Capture the cell that displays the provided text and extract its (X, Y) central coordinate. 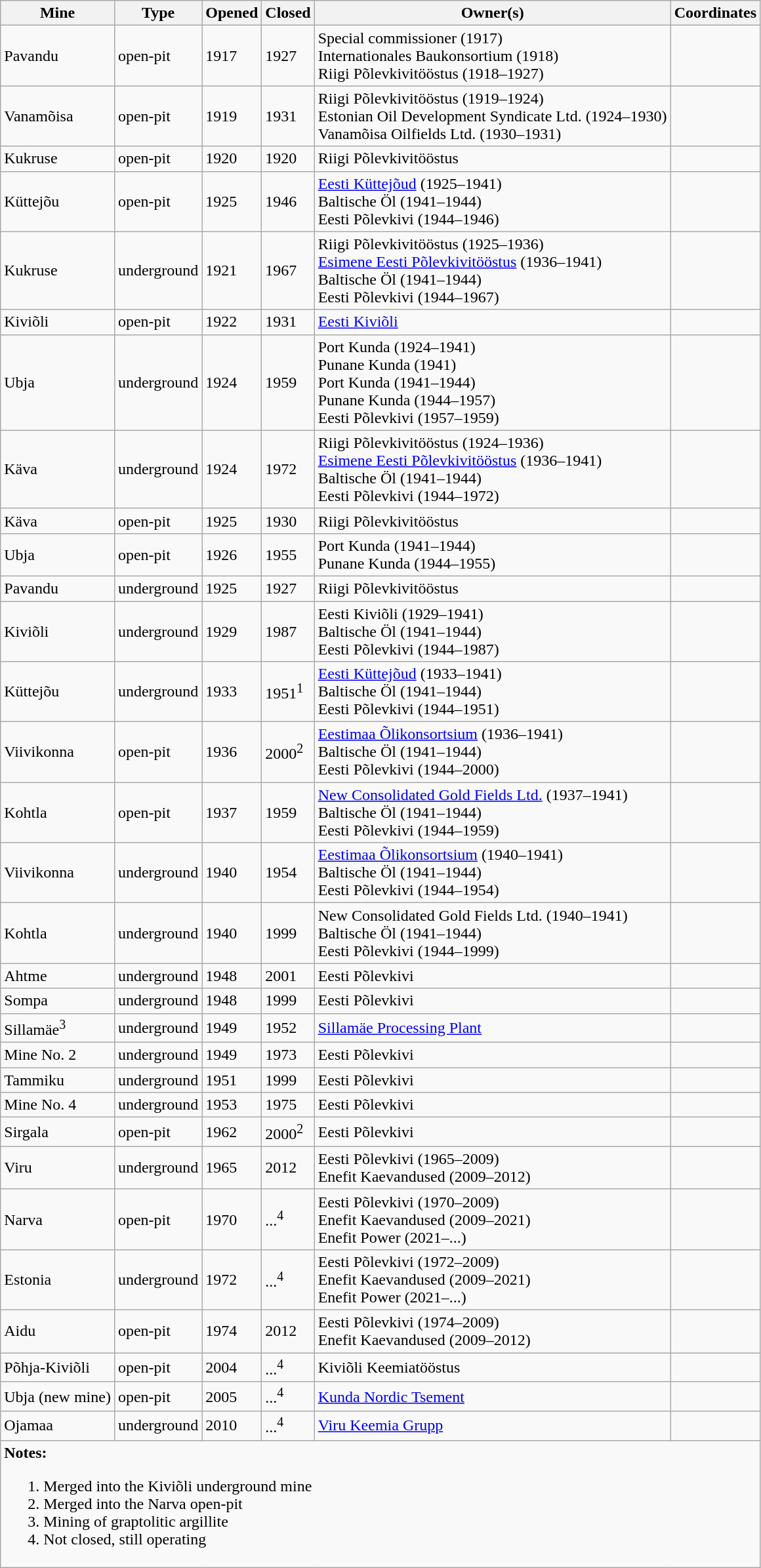
Eestimaa Õlikonsortsium (1940–1941)Baltische Öl (1941–1944)Eesti Põlevkivi (1944–1954) (492, 873)
Vanamõisa (58, 116)
Sirgala (58, 1132)
Coordinates (715, 13)
1973 (288, 1055)
2010 (232, 1426)
1936 (232, 752)
1922 (232, 322)
Ubja (new mine) (58, 1397)
Eesti Põlevkivi (1965–2009)Enefit Kaevandused (2009–2012) (492, 1167)
Riigi Põlevkivitööstus (1924–1936)Esimene Eesti Põlevkivitööstus (1936–1941)Baltische Öl (1941–1944)Eesti Põlevkivi (1944–1972) (492, 470)
1970 (232, 1219)
Narva (58, 1219)
1954 (288, 873)
Mine (58, 13)
2004 (232, 1368)
Mine No. 4 (58, 1105)
Eesti Põlevkivi (1974–2009)Enefit Kaevandused (2009–2012) (492, 1331)
Viru Keemia Grupp (492, 1426)
19511 (288, 692)
1953 (232, 1105)
Mine No. 2 (58, 1055)
Riigi Põlevkivitööstus (1925–1936)Esimene Eesti Põlevkivitööstus (1936–1941)Baltische Öl (1941–1944)Eesti Põlevkivi (1944–1967) (492, 270)
Riigi Põlevkivitööstus (1919–1924)Estonian Oil Development Syndicate Ltd. (1924–1930)Vanamõisa Oilfields Ltd. (1930–1931) (492, 116)
Special commissioner (1917)Internationales Baukonsortium (1918)Riigi Põlevkivitööstus (1918–1927) (492, 56)
1962 (232, 1132)
1917 (232, 56)
1919 (232, 116)
Eesti Küttejõud (1925–1941)Baltische Öl (1941–1944)Eesti Põlevkivi (1944–1946) (492, 201)
New Consolidated Gold Fields Ltd. (1940–1941)Baltische Öl (1941–1944)Eesti Põlevkivi (1944–1999) (492, 933)
Eesti Küttejõud (1933–1941)Baltische Öl (1941–1944)Eesti Põlevkivi (1944–1951) (492, 692)
Eesti Kiviõli (492, 322)
Eesti Põlevkivi (1970–2009)Enefit Kaevandused (2009–2021)Enefit Power (2021–...) (492, 1219)
Kunda Nordic Tsement (492, 1397)
1933 (232, 692)
2005 (232, 1397)
Tammiku (58, 1080)
1921 (232, 270)
Notes:Merged into the Kiviõli underground mineMerged into the Narva open-pitMining of graptolitic argilliteNot closed, still operating (380, 1504)
1967 (288, 270)
1975 (288, 1105)
Sompa (58, 1001)
Ojamaa (58, 1426)
1930 (288, 521)
Aidu (58, 1331)
Eestimaa Õlikonsortsium (1936–1941)Baltische Öl (1941–1944)Eesti Põlevkivi (1944–2000) (492, 752)
1929 (232, 631)
Sillamäe3 (58, 1028)
Viru (58, 1167)
Owner(s) (492, 13)
2001 (288, 976)
Port Kunda (1941–1944)Punane Kunda (1944–1955) (492, 555)
1987 (288, 631)
1955 (288, 555)
Opened (232, 13)
Eesti Põlevkivi (1972–2009)Enefit Kaevandused (2009–2021)Enefit Power (2021–...) (492, 1279)
Kiviõli Keemiatööstus (492, 1368)
Põhja-Kiviõli (58, 1368)
1965 (232, 1167)
Sillamäe Processing Plant (492, 1028)
1926 (232, 555)
Eesti Kiviõli (1929–1941)Baltische Öl (1941–1944)Eesti Põlevkivi (1944–1987) (492, 631)
Type (157, 13)
1974 (232, 1331)
Ahtme (58, 976)
1946 (288, 201)
New Consolidated Gold Fields Ltd. (1937–1941)Baltische Öl (1941–1944)Eesti Põlevkivi (1944–1959) (492, 813)
Closed (288, 13)
1951 (232, 1080)
1937 (232, 813)
Estonia (58, 1279)
1952 (288, 1028)
Port Kunda (1924–1941)Punane Kunda (1941)Port Kunda (1941–1944)Punane Kunda (1944–1957)Eesti Põlevkivi (1957–1959) (492, 382)
